Provide the (x, y) coordinate of the cell's center where the given text is located.  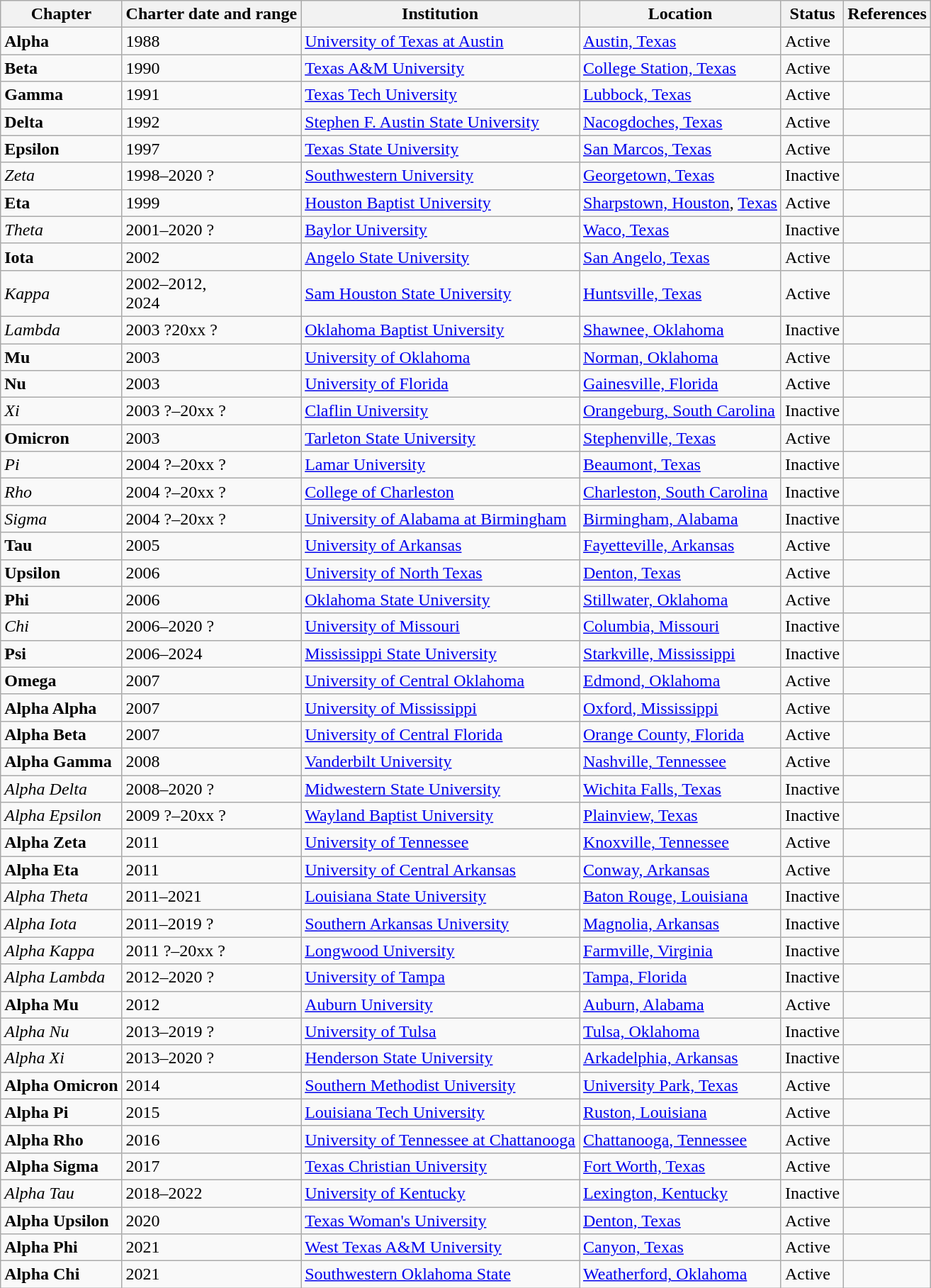
University of Tennessee (441, 843)
Waco, Texas (680, 230)
Wayland Baptist University (441, 816)
Canyon, Texas (680, 1248)
College of Charleston (441, 492)
Wichita Falls, Texas (680, 789)
2013–2020 ? (211, 1058)
1999 (211, 203)
Alpha Eta (61, 870)
Henderson State University (441, 1058)
University of Oklahoma (441, 357)
Orange County, Florida (680, 734)
San Marcos, Texas (680, 149)
Baylor University (441, 230)
Xi (61, 411)
College Station, Texas (680, 68)
2001–2020 ? (211, 230)
University of Alabama at Birmingham (441, 519)
1991 (211, 95)
Chi (61, 627)
Nu (61, 384)
Alpha Iota (61, 924)
Ruston, Louisiana (680, 1112)
Nacogdoches, Texas (680, 122)
2008 (211, 761)
Southwestern Oklahoma State (441, 1275)
2009 ?–20xx ? (211, 816)
2002 (211, 257)
Alpha Gamma (61, 761)
Georgetown, Texas (680, 176)
2018–2022 (211, 1193)
Texas A&M University (441, 68)
Iota (61, 257)
Southwestern University (441, 176)
2005 (211, 546)
2013–2019 ? (211, 1031)
Charleston, South Carolina (680, 492)
Fayetteville, Arkansas (680, 546)
2002–2012,2024 (211, 293)
Conway, Arkansas (680, 870)
Epsilon (61, 149)
Starkville, Mississippi (680, 654)
Upsilon (61, 573)
West Texas A&M University (441, 1248)
2003 ?–20xx ? (211, 411)
Charter date and range (211, 14)
Tulsa, Oklahoma (680, 1031)
Oxford, Mississippi (680, 707)
Location (680, 14)
Austin, Texas (680, 41)
Tampa, Florida (680, 978)
Omicron (61, 438)
Alpha Delta (61, 789)
1988 (211, 41)
1992 (211, 122)
Shawnee, Oklahoma (680, 330)
Alpha Zeta (61, 843)
Baton Rouge, Louisiana (680, 897)
Nashville, Tennessee (680, 761)
University of Central Oklahoma (441, 681)
University of Tennessee at Chattanooga (441, 1139)
Alpha Nu (61, 1031)
Pi (61, 465)
University of Arkansas (441, 546)
Oklahoma State University (441, 600)
Southern Methodist University (441, 1085)
Beaumont, Texas (680, 465)
Weatherford, Oklahoma (680, 1275)
Houston Baptist University (441, 203)
Sharpstown, Houston, Texas (680, 203)
Eta (61, 203)
Stillwater, Oklahoma (680, 600)
Midwestern State University (441, 789)
Louisiana State University (441, 897)
Southern Arkansas University (441, 924)
Status (812, 14)
2016 (211, 1139)
University of Mississippi (441, 707)
Beta (61, 68)
Texas Woman's University (441, 1220)
2006–2024 (211, 654)
Louisiana Tech University (441, 1112)
University of Texas at Austin (441, 41)
Texas State University (441, 149)
Phi (61, 600)
Tau (61, 546)
Huntsville, Texas (680, 293)
Arkadelphia, Arkansas (680, 1058)
University of Central Florida (441, 734)
University of Kentucky (441, 1193)
Lubbock, Texas (680, 95)
Mississippi State University (441, 654)
Alpha (61, 41)
Texas Christian University (441, 1166)
Longwood University (441, 951)
Chattanooga, Tennessee (680, 1139)
Alpha Tau (61, 1193)
Alpha Lambda (61, 978)
Norman, Oklahoma (680, 357)
Alpha Alpha (61, 707)
Alpha Xi (61, 1058)
Alpha Epsilon (61, 816)
San Angelo, Texas (680, 257)
Chapter (61, 14)
Alpha Pi (61, 1112)
University Park, Texas (680, 1085)
Sam Houston State University (441, 293)
Lamar University (441, 465)
Vanderbilt University (441, 761)
2015 (211, 1112)
2020 (211, 1220)
Magnolia, Arkansas (680, 924)
Psi (61, 654)
2011–2021 (211, 897)
Claflin University (441, 411)
Auburn University (441, 1004)
2011–2019 ? (211, 924)
Gamma (61, 95)
Zeta (61, 176)
Alpha Beta (61, 734)
Rho (61, 492)
University of Florida (441, 384)
1990 (211, 68)
Fort Worth, Texas (680, 1166)
Texas Tech University (441, 95)
University of Central Arkansas (441, 870)
Delta (61, 122)
Angelo State University (441, 257)
1997 (211, 149)
Knoxville, Tennessee (680, 843)
Mu (61, 357)
Lexington, Kentucky (680, 1193)
Omega (61, 681)
Theta (61, 230)
Auburn, Alabama (680, 1004)
2012 (211, 1004)
Alpha Chi (61, 1275)
2012–2020 ? (211, 978)
University of Tulsa (441, 1031)
University of North Texas (441, 573)
Plainview, Texas (680, 816)
Alpha Upsilon (61, 1220)
2006–2020 ? (211, 627)
Birmingham, Alabama (680, 519)
Alpha Kappa (61, 951)
2008–2020 ? (211, 789)
Edmond, Oklahoma (680, 681)
Farmville, Virginia (680, 951)
Stephenville, Texas (680, 438)
Alpha Omicron (61, 1085)
Gainesville, Florida (680, 384)
Columbia, Missouri (680, 627)
Oklahoma Baptist University (441, 330)
Kappa (61, 293)
2014 (211, 1085)
2003 ?20xx ? (211, 330)
Orangeburg, South Carolina (680, 411)
University of Tampa (441, 978)
Lambda (61, 330)
Alpha Sigma (61, 1166)
Alpha Phi (61, 1248)
Tarleton State University (441, 438)
Institution (441, 14)
Stephen F. Austin State University (441, 122)
2011 ?–20xx ? (211, 951)
Alpha Mu (61, 1004)
Alpha Theta (61, 897)
1998–2020 ? (211, 176)
Alpha Rho (61, 1139)
Sigma (61, 519)
University of Missouri (441, 627)
References (887, 14)
2017 (211, 1166)
